Locate the cell with the specified text and output its (X, Y) center coordinate. 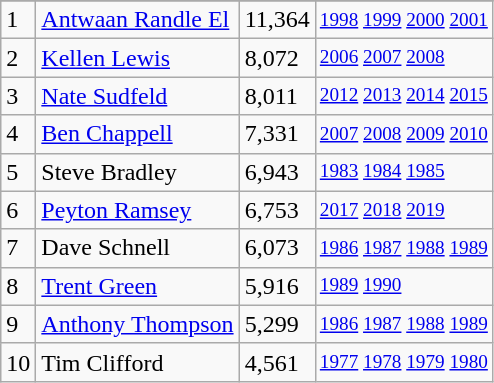
Peyton Ramsey (138, 210)
6,753 (277, 210)
2 (18, 58)
Trent Green (138, 286)
2017 2018 2019 (404, 210)
7 (18, 248)
1998 1999 2000 2001 (404, 20)
Dave Schnell (138, 248)
4 (18, 134)
Nate Sudfeld (138, 96)
8,011 (277, 96)
6,943 (277, 172)
1 (18, 20)
8 (18, 286)
11,364 (277, 20)
5 (18, 172)
1983 1984 1985 (404, 172)
5,299 (277, 324)
5,916 (277, 286)
4,561 (277, 362)
6 (18, 210)
10 (18, 362)
3 (18, 96)
Steve Bradley (138, 172)
Tim Clifford (138, 362)
Kellen Lewis (138, 58)
1989 1990 (404, 286)
Antwaan Randle El (138, 20)
9 (18, 324)
8,072 (277, 58)
Ben Chappell (138, 134)
2006 2007 2008 (404, 58)
2007 2008 2009 2010 (404, 134)
7,331 (277, 134)
6,073 (277, 248)
1977 1978 1979 1980 (404, 362)
Anthony Thompson (138, 324)
2012 2013 2014 2015 (404, 96)
